Scan for the cell matching the given text and deliver its [X, Y] coordinate at center. 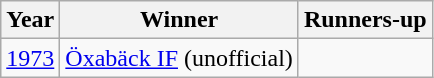
Year [30, 20]
Runners-up [365, 20]
Öxabäck IF (unofficial) [180, 58]
1973 [30, 58]
Winner [180, 20]
